Extract the (X, Y) coordinate from the center of the cell holding the provided text.  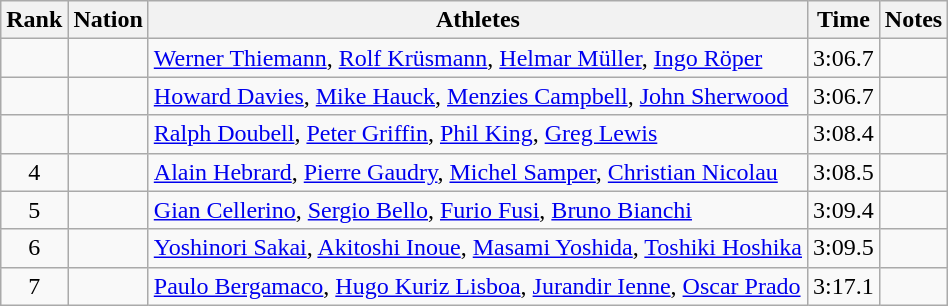
Nation (108, 20)
4 (34, 172)
3:08.5 (844, 172)
Yoshinori Sakai, Akitoshi Inoue, Masami Yoshida, Toshiki Hoshika (478, 248)
Athletes (478, 20)
Werner Thiemann, Rolf Krüsmann, Helmar Müller, Ingo Röper (478, 58)
Alain Hebrard, Pierre Gaudry, Michel Samper, Christian Nicolau (478, 172)
3:09.5 (844, 248)
Ralph Doubell, Peter Griffin, Phil King, Greg Lewis (478, 134)
3:09.4 (844, 210)
3:08.4 (844, 134)
5 (34, 210)
6 (34, 248)
Notes (913, 20)
Paulo Bergamaco, Hugo Kuriz Lisboa, Jurandir Ienne, Oscar Prado (478, 286)
Howard Davies, Mike Hauck, Menzies Campbell, John Sherwood (478, 96)
3:17.1 (844, 286)
Gian Cellerino, Sergio Bello, Furio Fusi, Bruno Bianchi (478, 210)
7 (34, 286)
Time (844, 20)
Rank (34, 20)
